Determine the [X, Y] coordinate at the center of the cell enclosing the given text.  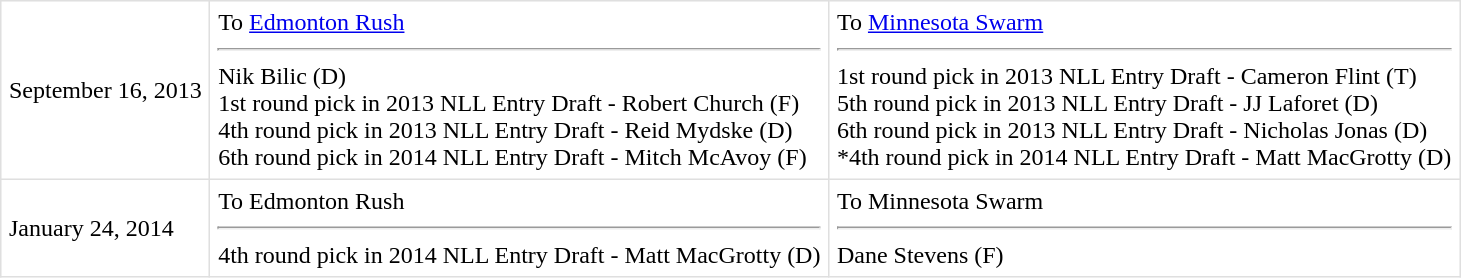
January 24, 2014 [106, 228]
September 16, 2013 [106, 90]
To Minnesota SwarmDane Stevens (F) [1144, 228]
To Edmonton Rush4th round pick in 2014 NLL Entry Draft - Matt MacGrotty (D) [520, 228]
